Identify which cell holds the provided text, then report its (X, Y) central coordinate. 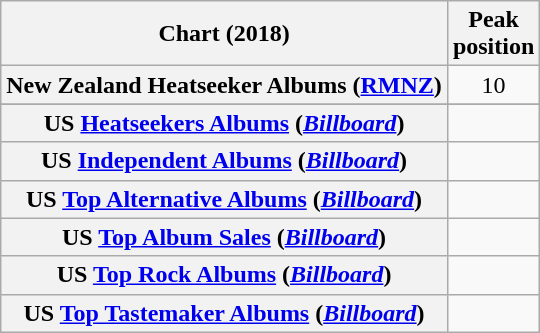
US Top Album Sales (Billboard) (224, 237)
US Top Alternative Albums (Billboard) (224, 199)
New Zealand Heatseeker Albums (RMNZ) (224, 85)
US Top Tastemaker Albums (Billboard) (224, 313)
US Heatseekers Albums (Billboard) (224, 123)
Peak position (493, 34)
US Top Rock Albums (Billboard) (224, 275)
10 (493, 85)
Chart (2018) (224, 34)
US Independent Albums (Billboard) (224, 161)
